Find where the given text appears and provide that cell's center as (x, y) coordinate. 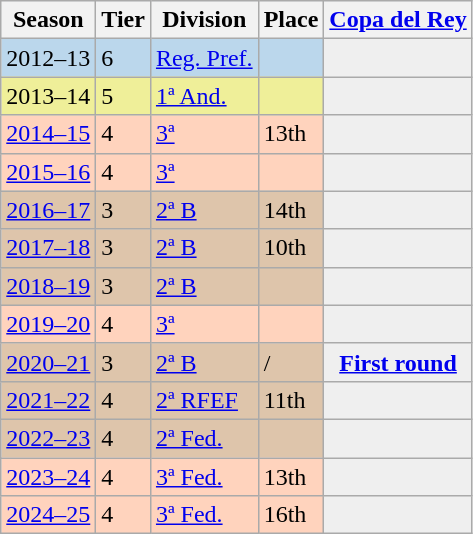
2016–17 (48, 210)
1ª And. (204, 96)
2023–24 (48, 477)
11th (291, 400)
Copa del Rey (398, 20)
2020–21 (48, 362)
2013–14 (48, 96)
14th (291, 210)
2021–22 (48, 400)
6 (124, 58)
10th (291, 248)
Division (204, 20)
2017–18 (48, 248)
Reg. Pref. (204, 58)
Season (48, 20)
5 (124, 96)
2012–13 (48, 58)
Place (291, 20)
First round (398, 362)
16th (291, 515)
2018–19 (48, 286)
2019–20 (48, 324)
2015–16 (48, 172)
/ (291, 362)
2ª RFEF (204, 400)
2014–15 (48, 134)
2024–25 (48, 515)
2022–23 (48, 438)
Tier (124, 20)
2ª Fed. (204, 438)
